Determine the (x, y) coordinate at the center of the cell enclosing the given text.  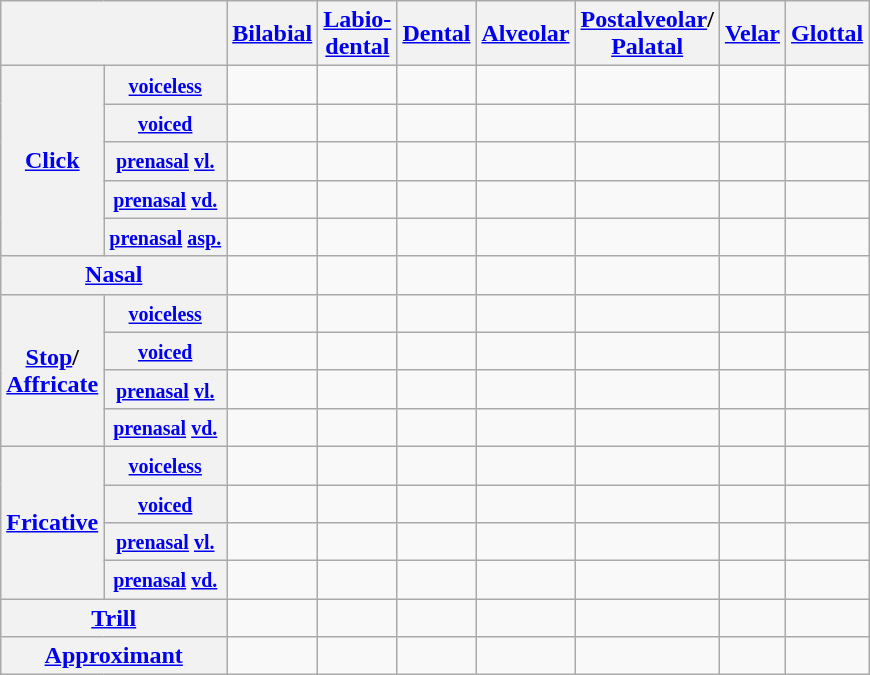
Nasal (114, 275)
Postalveolar/Palatal (647, 34)
Approximant (114, 656)
prenasal asp. (166, 237)
Alveolar (526, 34)
Trill (114, 618)
Labio-dental (358, 34)
Bilabial (272, 34)
Dental (436, 34)
Fricative (52, 522)
Click (52, 161)
Velar (752, 34)
Glottal (828, 34)
Stop/Affricate (52, 370)
